Capture the cell that displays the provided text and extract its (x, y) central coordinate. 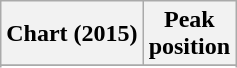
Peakposition (189, 34)
Chart (2015) (72, 34)
